Determine the [X, Y] coordinate at the center of the cell enclosing the given text.  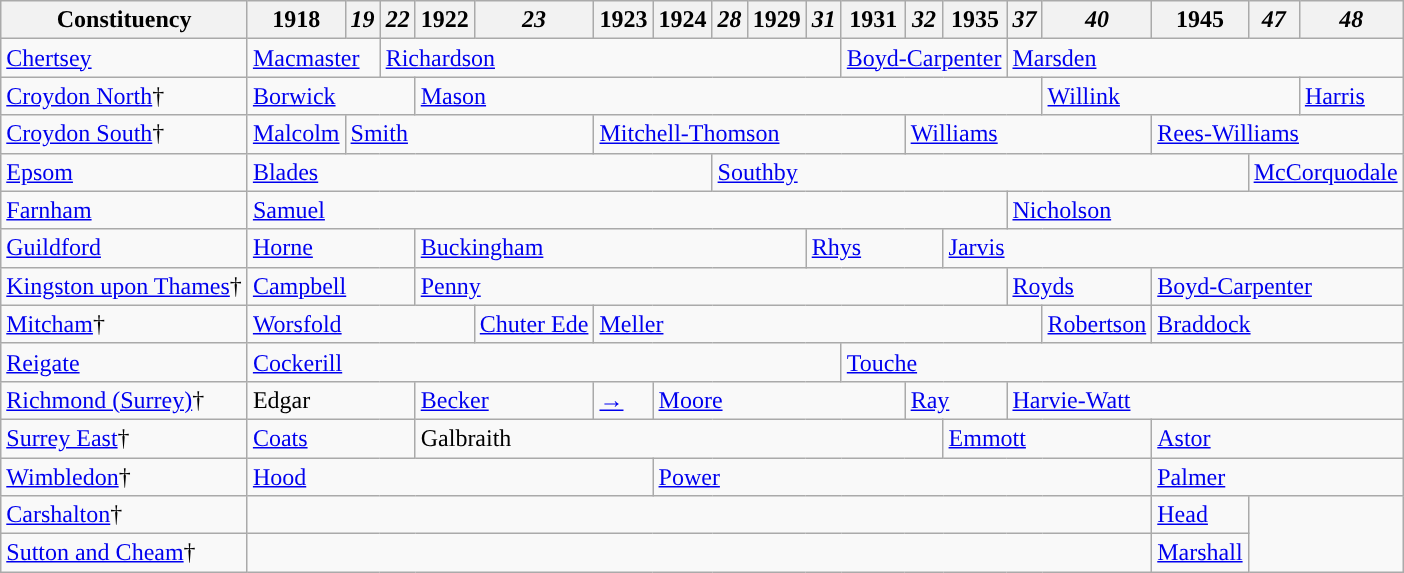
Campbell [331, 286]
23 [534, 20]
22 [398, 20]
48 [1351, 20]
Horne [331, 248]
Borwick [331, 96]
Macmaster [314, 58]
Epsom [124, 172]
Malcolm [296, 134]
Southby [980, 172]
1924 [682, 20]
Sutton and Cheam† [124, 553]
Coats [331, 438]
Mason [728, 96]
Braddock [1278, 324]
Mitchell-Thomson [750, 134]
Palmer [1278, 477]
Richardson [610, 58]
Harris [1351, 96]
1935 [975, 20]
Marsden [1205, 58]
Meller [818, 324]
28 [730, 20]
Richmond (Surrey)† [124, 400]
Becker [504, 400]
Marshall [1200, 553]
Croydon North† [124, 96]
37 [1024, 20]
Rees-Williams [1278, 134]
Power [902, 477]
Harvie-Watt [1205, 400]
Kingston upon Thames† [124, 286]
40 [1097, 20]
Cockerill [544, 362]
Rhys [874, 248]
Touche [1122, 362]
Buckingham [610, 248]
Constituency [124, 20]
→ [624, 400]
1929 [776, 20]
Emmott [1048, 438]
Surrey East† [124, 438]
Edgar [331, 400]
31 [824, 20]
Astor [1278, 438]
Moore [779, 400]
Worsfold [360, 324]
Reigate [124, 362]
Wimbledon† [124, 477]
Samuel [627, 210]
Chuter Ede [534, 324]
McCorquodale [1326, 172]
Williams [1028, 134]
1931 [873, 20]
Croydon South† [124, 134]
Guildford [124, 248]
32 [924, 20]
Chertsey [124, 58]
1918 [296, 20]
19 [362, 20]
Nicholson [1205, 210]
1922 [444, 20]
Willink [1170, 96]
Blades [480, 172]
47 [1274, 20]
Galbraith [679, 438]
Head [1200, 515]
1923 [624, 20]
Hood [450, 477]
Carshalton† [124, 515]
Robertson [1097, 324]
Jarvis [1173, 248]
1945 [1200, 20]
Mitcham† [124, 324]
Ray [956, 400]
Smith [470, 134]
Penny [711, 286]
Farnham [124, 210]
Royds [1080, 286]
